Capture the cell that displays the provided text and extract its (x, y) central coordinate. 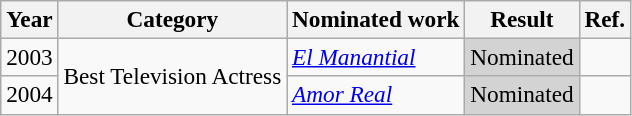
El Manantial (376, 57)
Category (172, 19)
Nominated work (376, 19)
Ref. (604, 19)
2003 (30, 57)
2004 (30, 95)
Best Television Actress (172, 76)
Amor Real (376, 95)
Result (522, 19)
Year (30, 19)
